Provide the [x, y] coordinate of the cell's center where the given text is located.  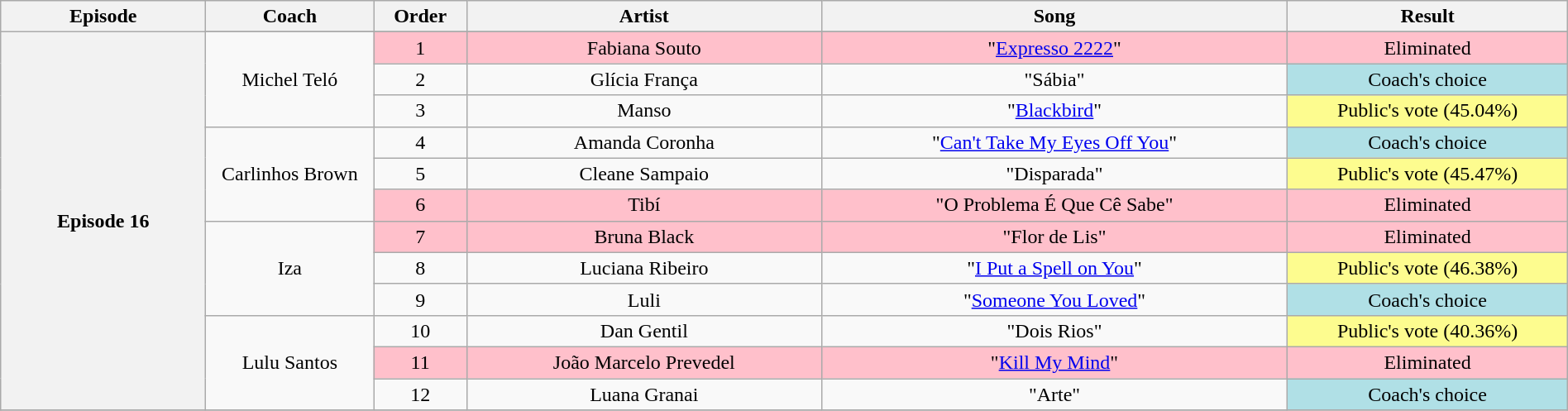
Cleane Sampaio [645, 174]
Manso [645, 111]
"Sábia" [1054, 79]
"Dois Rios" [1054, 331]
Bruna Black [645, 237]
12 [420, 394]
"I Put a Spell on You" [1054, 268]
Michel Teló [289, 79]
Tibí [645, 205]
"Blackbird" [1054, 111]
"Kill My Mind" [1054, 362]
5 [420, 174]
Luana Granai [645, 394]
Public's vote (40.36%) [1427, 331]
6 [420, 205]
"Arte" [1054, 394]
"O Problema É Que Cê Sabe" [1054, 205]
Public's vote (45.47%) [1427, 174]
Amanda Coronha [645, 142]
Lulu Santos [289, 362]
Episode 16 [103, 222]
Order [420, 17]
Episode [103, 17]
Dan Gentil [645, 331]
"Can't Take My Eyes Off You" [1054, 142]
1 [420, 48]
2 [420, 79]
Glícia França [645, 79]
"Disparada" [1054, 174]
Result [1427, 17]
11 [420, 362]
10 [420, 331]
Carlinhos Brown [289, 174]
Luciana Ribeiro [645, 268]
"Flor de Lis" [1054, 237]
Coach [289, 17]
Luli [645, 299]
Public's vote (46.38%) [1427, 268]
João Marcelo Prevedel [645, 362]
"Expresso 2222" [1054, 48]
3 [420, 111]
"Someone You Loved" [1054, 299]
9 [420, 299]
Artist [645, 17]
8 [420, 268]
Song [1054, 17]
7 [420, 237]
4 [420, 142]
Fabiana Souto [645, 48]
Public's vote (45.04%) [1427, 111]
Iza [289, 268]
